Find where the given text appears and provide that cell's center as (X, Y) coordinate. 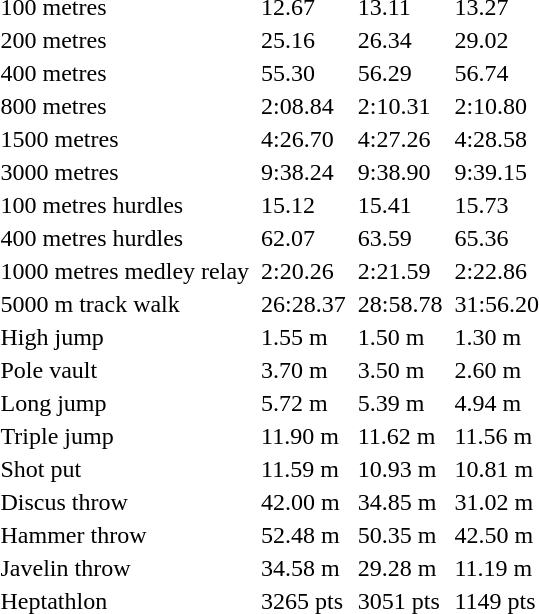
29.28 m (400, 568)
15.41 (400, 205)
2:10.31 (400, 106)
11.90 m (304, 436)
50.35 m (400, 535)
26:28.37 (304, 304)
11.59 m (304, 469)
1.50 m (400, 337)
62.07 (304, 238)
4:26.70 (304, 139)
63.59 (400, 238)
55.30 (304, 73)
5.39 m (400, 403)
9:38.90 (400, 172)
56.29 (400, 73)
2:21.59 (400, 271)
42.00 m (304, 502)
4:27.26 (400, 139)
15.12 (304, 205)
3.70 m (304, 370)
2:20.26 (304, 271)
10.93 m (400, 469)
25.16 (304, 40)
34.58 m (304, 568)
5.72 m (304, 403)
28:58.78 (400, 304)
1.55 m (304, 337)
34.85 m (400, 502)
11.62 m (400, 436)
26.34 (400, 40)
2:08.84 (304, 106)
52.48 m (304, 535)
3.50 m (400, 370)
9:38.24 (304, 172)
